Identify which cell holds the provided text, then report its [X, Y] central coordinate. 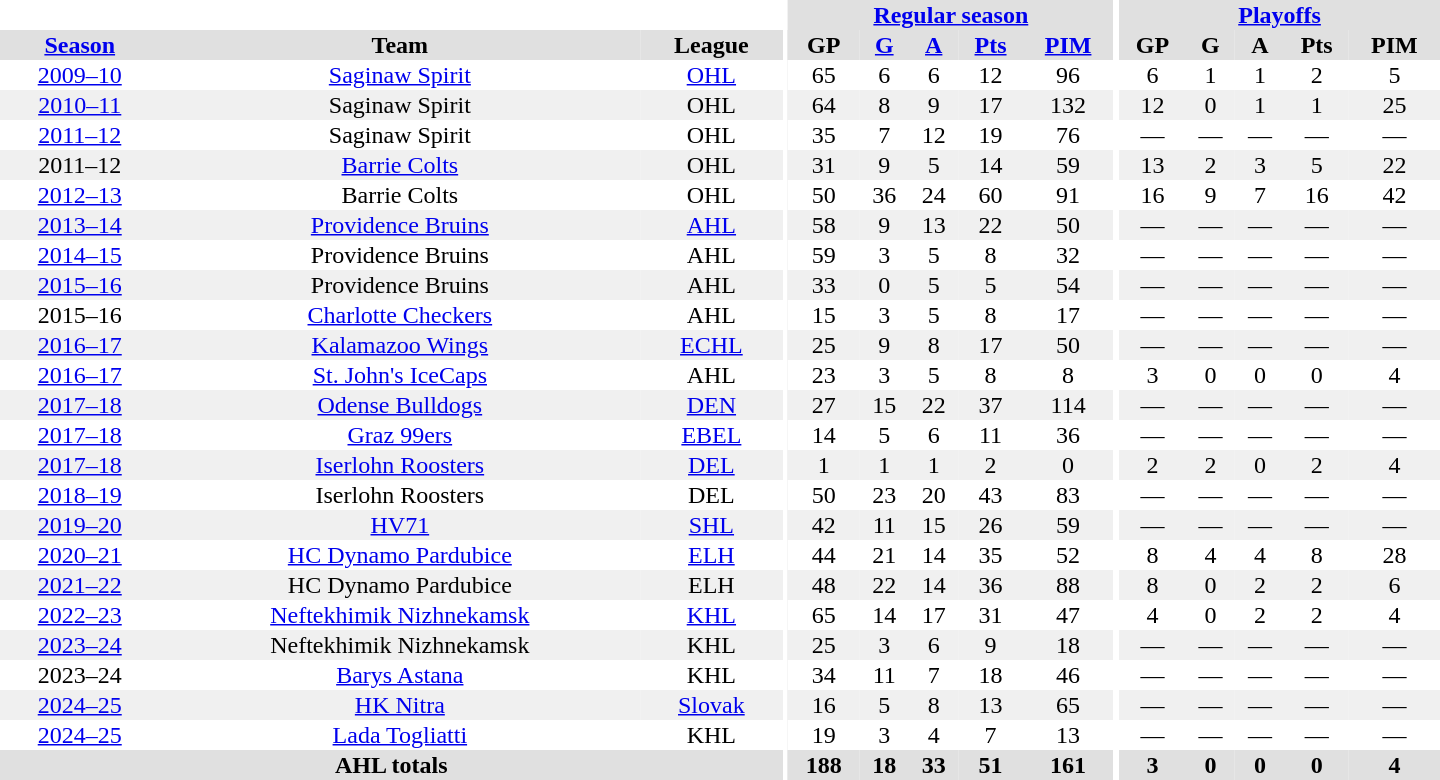
21 [884, 555]
2014–15 [80, 255]
20 [934, 495]
2019–20 [80, 525]
54 [1068, 285]
161 [1068, 765]
St. John's IceCaps [400, 375]
Regular season [951, 15]
27 [824, 405]
2021–22 [80, 585]
ECHL [711, 345]
76 [1068, 135]
114 [1068, 405]
HV71 [400, 525]
58 [824, 225]
2020–21 [80, 555]
188 [824, 765]
2013–14 [80, 225]
2012–13 [80, 195]
SHL [711, 525]
Odense Bulldogs [400, 405]
26 [990, 525]
Charlotte Checkers [400, 315]
28 [1394, 555]
AHL totals [392, 765]
47 [1068, 615]
51 [990, 765]
43 [990, 495]
60 [990, 195]
Slovak [711, 705]
88 [1068, 585]
52 [1068, 555]
2018–19 [80, 495]
EBEL [711, 435]
64 [824, 105]
96 [1068, 75]
44 [824, 555]
Barys Astana [400, 675]
91 [1068, 195]
2010–11 [80, 105]
2022–23 [80, 615]
Graz 99ers [400, 435]
HK Nitra [400, 705]
34 [824, 675]
37 [990, 405]
83 [1068, 495]
DEN [711, 405]
2009–10 [80, 75]
Season [80, 45]
Kalamazoo Wings [400, 345]
Playoffs [1280, 15]
132 [1068, 105]
46 [1068, 675]
Lada Togliatti [400, 735]
League [711, 45]
32 [1068, 255]
48 [824, 585]
24 [934, 195]
Team [400, 45]
